Return [X, Y] of the center of cell containing provided text 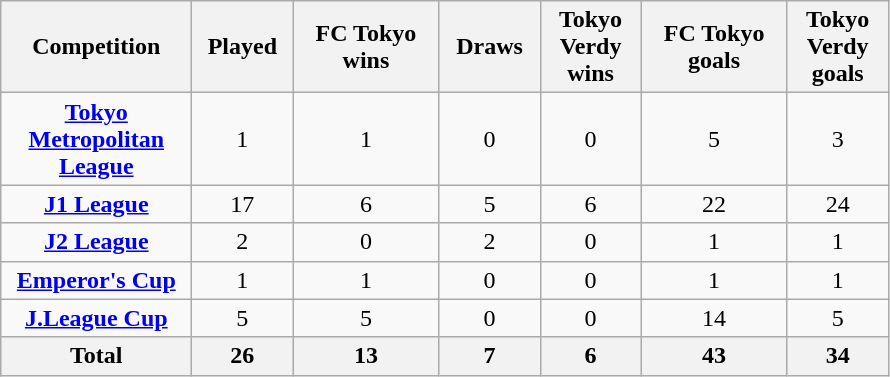
Played [242, 47]
Tokyo Metropolitan League [96, 139]
13 [366, 356]
J1 League [96, 204]
Tokyo Verdy goals [838, 47]
17 [242, 204]
14 [714, 318]
Emperor's Cup [96, 280]
24 [838, 204]
FC Tokyo wins [366, 47]
FC Tokyo goals [714, 47]
43 [714, 356]
Draws [490, 47]
22 [714, 204]
Total [96, 356]
34 [838, 356]
Competition [96, 47]
J2 League [96, 242]
3 [838, 139]
J.League Cup [96, 318]
26 [242, 356]
Tokyo Verdy wins [590, 47]
7 [490, 356]
